Search for the cell housing the specified text and yield its [x, y] center coordinate. 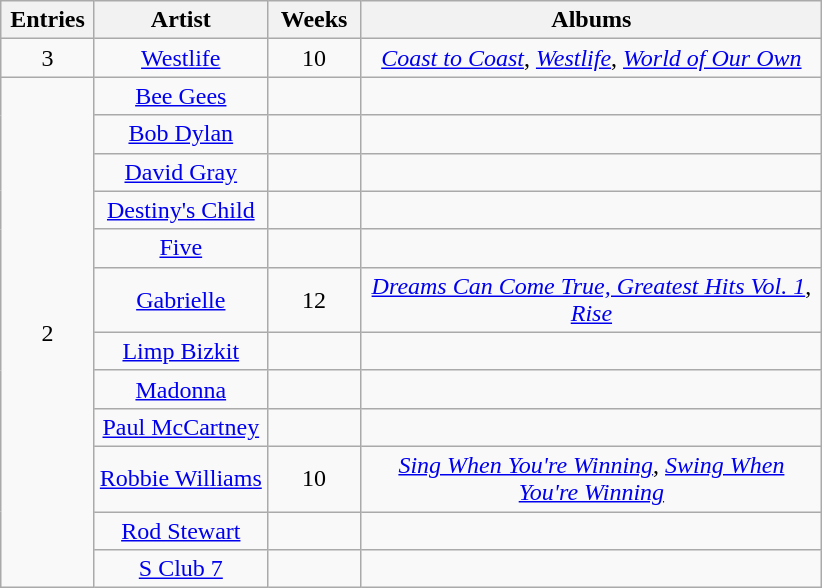
Five [180, 248]
S Club 7 [180, 569]
Dreams Can Come True, Greatest Hits Vol. 1, Rise [592, 300]
Sing When You're Winning, Swing When You're Winning [592, 478]
Bob Dylan [180, 134]
Bee Gees [180, 96]
Westlife [180, 58]
Artist [180, 20]
2 [48, 332]
Destiny's Child [180, 210]
Coast to Coast, Westlife, World of Our Own [592, 58]
Madonna [180, 389]
Robbie Williams [180, 478]
Rod Stewart [180, 531]
3 [48, 58]
Paul McCartney [180, 427]
12 [314, 300]
Entries [48, 20]
Gabrielle [180, 300]
Limp Bizkit [180, 351]
David Gray [180, 172]
Albums [592, 20]
Weeks [314, 20]
